Output the [x, y] coordinate of the center of the cell containing the given text.  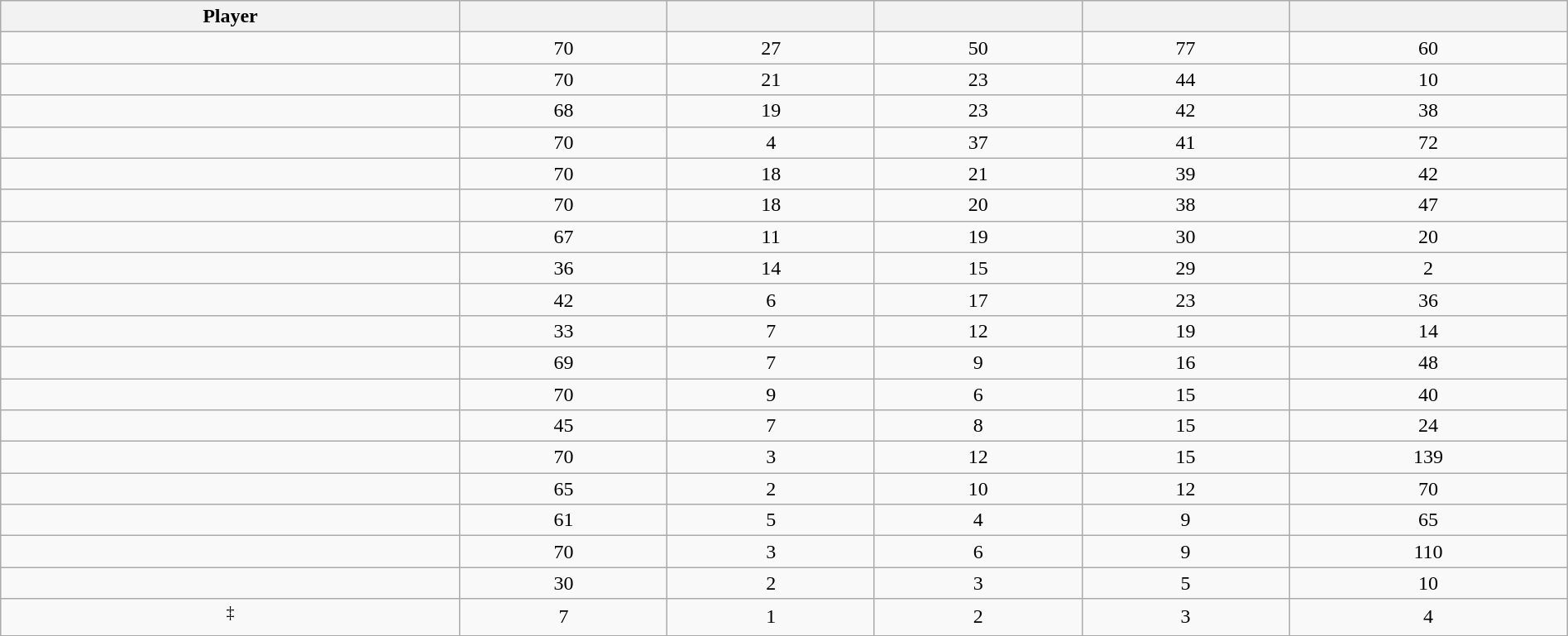
68 [564, 111]
16 [1186, 362]
40 [1429, 395]
60 [1429, 48]
Player [230, 17]
50 [978, 48]
‡ [230, 617]
24 [1429, 426]
29 [1186, 268]
110 [1429, 552]
47 [1429, 205]
44 [1186, 79]
61 [564, 520]
67 [564, 237]
41 [1186, 142]
72 [1429, 142]
45 [564, 426]
77 [1186, 48]
69 [564, 362]
39 [1186, 174]
139 [1429, 457]
8 [978, 426]
11 [771, 237]
17 [978, 299]
37 [978, 142]
48 [1429, 362]
33 [564, 331]
1 [771, 617]
27 [771, 48]
